Return [x, y] of the center of cell containing provided text 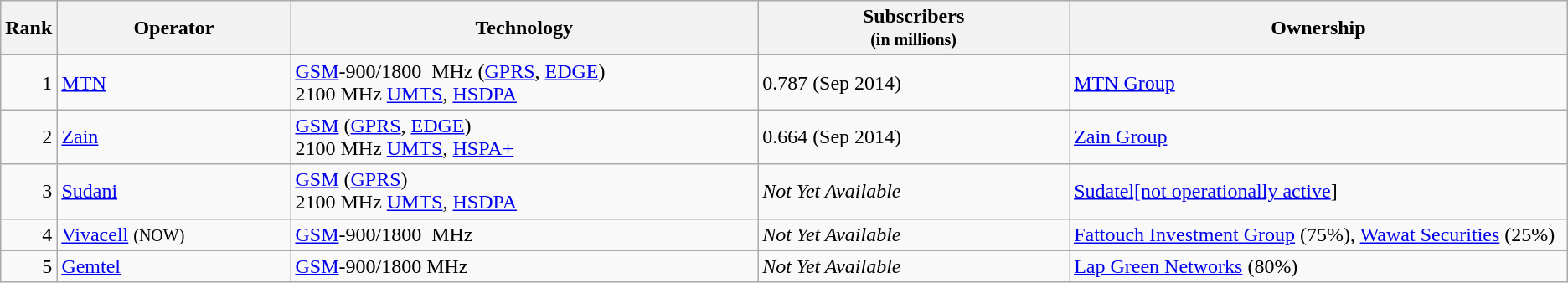
1 [28, 82]
Fattouch Investment Group (75%), Wawat Securities (25%) [1318, 234]
Vivacell (NOW) [174, 234]
Technology [524, 28]
Gemtel [174, 266]
3 [28, 191]
0.787 (Sep 2014) [914, 82]
GSM (GPRS)2100 MHz UMTS, HSDPA [524, 191]
Sudatel[not operationally active] [1318, 191]
2 [28, 137]
GSM-900/1800 MHz (GPRS, EDGE)2100 MHz UMTS, HSDPA [524, 82]
Ownership [1318, 28]
Zain [174, 137]
Subscribers(in millions) [914, 28]
MTN [174, 82]
Operator [174, 28]
0.664 (Sep 2014) [914, 137]
Lap Green Networks (80%) [1318, 266]
5 [28, 266]
MTN Group [1318, 82]
Zain Group [1318, 137]
Sudani [174, 191]
Rank [28, 28]
4 [28, 234]
GSM (GPRS, EDGE)2100 MHz UMTS, HSPA+ [524, 137]
